Output the (x, y) coordinate of the center of the cell containing the given text.  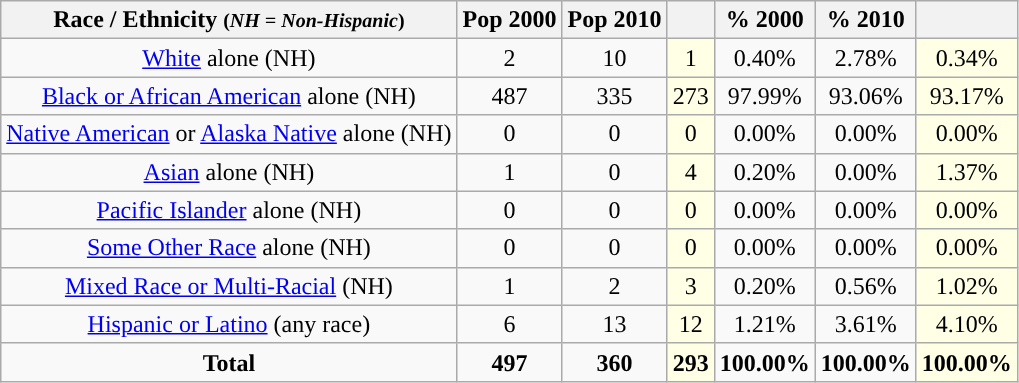
13 (614, 324)
Race / Ethnicity (NH = Non-Hispanic) (229, 20)
White alone (NH) (229, 58)
Pacific Islander alone (NH) (229, 210)
1.02% (966, 286)
Native American or Alaska Native alone (NH) (229, 134)
10 (614, 58)
Hispanic or Latino (any race) (229, 324)
Total (229, 362)
97.99% (764, 96)
360 (614, 362)
% 2000 (764, 20)
% 2010 (866, 20)
12 (690, 324)
0.40% (764, 58)
3 (690, 286)
0.34% (966, 58)
Pop 2010 (614, 20)
Asian alone (NH) (229, 172)
497 (510, 362)
293 (690, 362)
335 (614, 96)
4.10% (966, 324)
1.37% (966, 172)
93.17% (966, 96)
Some Other Race alone (NH) (229, 248)
Mixed Race or Multi-Racial (NH) (229, 286)
0.56% (866, 286)
487 (510, 96)
3.61% (866, 324)
6 (510, 324)
4 (690, 172)
2.78% (866, 58)
Pop 2000 (510, 20)
1.21% (764, 324)
Black or African American alone (NH) (229, 96)
273 (690, 96)
93.06% (866, 96)
